Detect which cell encompasses the target text, then output its (x, y) center coordinate. 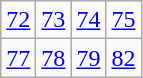
75 (124, 20)
78 (54, 58)
74 (88, 20)
79 (88, 58)
77 (18, 58)
82 (124, 58)
72 (18, 20)
73 (54, 20)
